From the cell containing the given text, extract its center point as [x, y] coordinate. 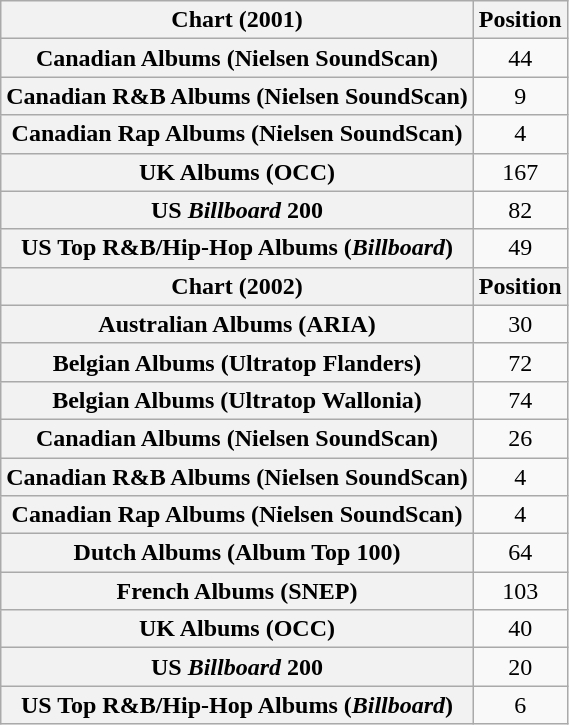
44 [520, 58]
74 [520, 400]
Chart (2002) [238, 286]
Belgian Albums (Ultratop Wallonia) [238, 400]
9 [520, 96]
26 [520, 438]
167 [520, 172]
Australian Albums (ARIA) [238, 324]
72 [520, 362]
82 [520, 210]
30 [520, 324]
Chart (2001) [238, 20]
Dutch Albums (Album Top 100) [238, 553]
103 [520, 591]
20 [520, 667]
64 [520, 553]
40 [520, 629]
Belgian Albums (Ultratop Flanders) [238, 362]
French Albums (SNEP) [238, 591]
49 [520, 248]
6 [520, 705]
